For the text-containing cell, return its midpoint in [X, Y] coordinate format. 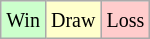
Loss [126, 20]
Win [24, 20]
Draw [72, 20]
